Capture the cell that displays the provided text and extract its (X, Y) central coordinate. 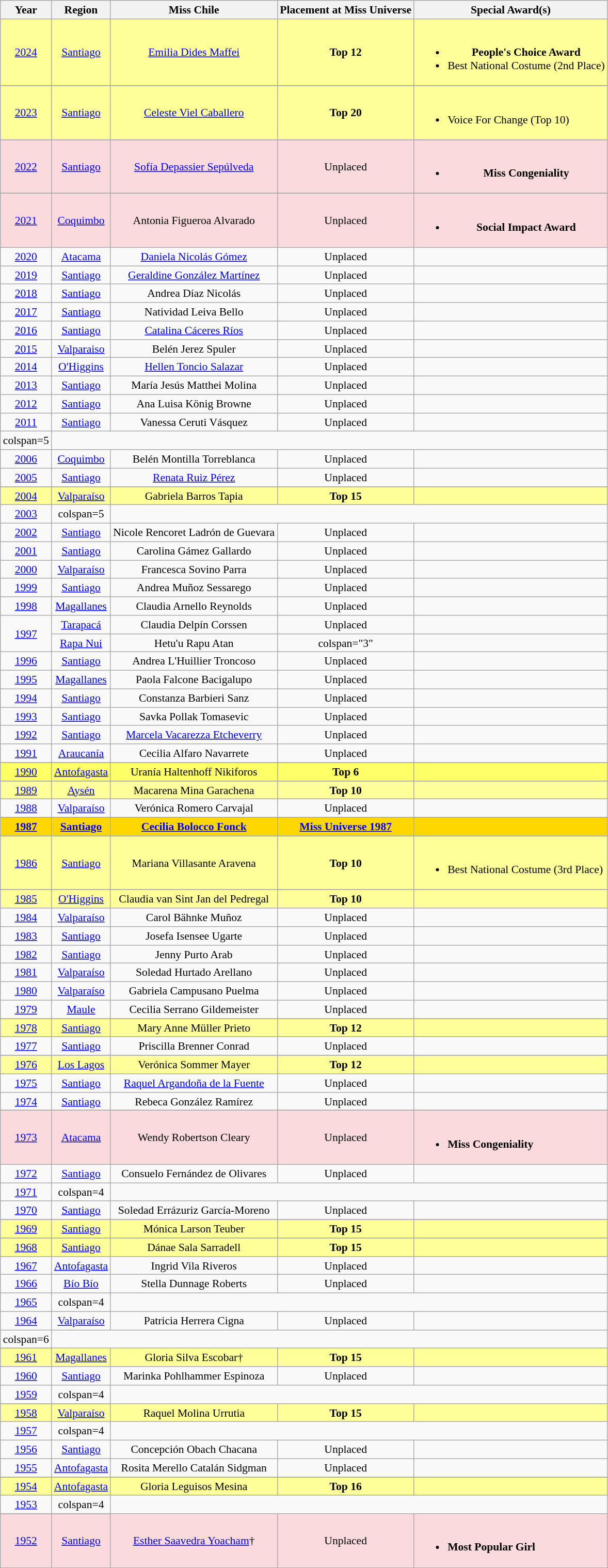
Marinka Pohlhammer Espinoza (194, 1376)
1956 (26, 1450)
colspan="3" (346, 643)
Valparaiso (81, 349)
1975 (26, 1083)
Hetu'u Rapu Atan (194, 643)
Uranía Haltenhoff Nikiforos (194, 772)
Rosita Merello Catalán Sidgman (194, 1468)
Raquel Argandoña de la Fuente (194, 1083)
colspan=6 (26, 1339)
2016 (26, 330)
Araucanía (81, 753)
Hellen Toncio Salazar (194, 367)
Raquel Molina Urrutia (194, 1413)
1979 (26, 1010)
Gabriela Barros Tapia (194, 496)
2001 (26, 551)
Constanza Barbieri Sanz (194, 698)
1955 (26, 1468)
1974 (26, 1102)
Mónica Larson Teuber (194, 1229)
Cecilia Serrano Gildemeister (194, 1010)
María Jesús Matthei Molina (194, 386)
Rebeca González Ramírez (194, 1102)
1960 (26, 1376)
2012 (26, 404)
Antonia Figueroa Alvarado (194, 220)
Josefa Isensee Ugarte (194, 936)
Belén Jerez Spuler (194, 349)
1994 (26, 698)
Cecilia Alfaro Navarrete (194, 753)
1970 (26, 1211)
1954 (26, 1486)
1969 (26, 1229)
1993 (26, 717)
2011 (26, 422)
1995 (26, 680)
Aysén (81, 790)
1997 (26, 634)
Concepción Obach Chacana (194, 1450)
Geraldine González Martínez (194, 275)
Patricia Herrera Cigna (194, 1321)
2002 (26, 533)
Consuelo Fernández de Olivares (194, 1174)
Andrea Díaz Nicolás (194, 294)
Placement at Miss Universe (346, 10)
1977 (26, 1047)
1987 (26, 827)
Wendy Robertson Cleary (194, 1137)
1965 (26, 1303)
2000 (26, 569)
Savka Pollak Tomasevic (194, 717)
Priscilla Brenner Conrad (194, 1047)
Ana Luisa König Browne (194, 404)
1958 (26, 1413)
Dánae Sala Sarradell (194, 1247)
2013 (26, 386)
Cecilia Bolocco Fonck (194, 827)
Celeste Viel Caballero (194, 113)
Claudia van Sint Jan del Pedregal (194, 899)
2019 (26, 275)
1990 (26, 772)
Sofía Depassier Sepúlveda (194, 167)
2024 (26, 53)
1976 (26, 1065)
1957 (26, 1431)
People's Choice AwardBest National Costume (2nd Place) (511, 53)
Claudia Arnello Reynolds (194, 606)
1973 (26, 1137)
Emilia Dides Maffei (194, 53)
2023 (26, 113)
Verónica Romero Carvajal (194, 809)
2020 (26, 257)
1999 (26, 588)
2005 (26, 478)
Nicole Rencoret Ladrón de Guevara (194, 533)
1952 (26, 1541)
1988 (26, 809)
Gloria Leguisos Mesina (194, 1486)
Los Lagos (81, 1065)
1996 (26, 661)
Jenny Purto Arab (194, 955)
1984 (26, 917)
1985 (26, 899)
Top 20 (346, 113)
2014 (26, 367)
Soledad Errázuriz García-Moreno (194, 1211)
Francesca Sovino Parra (194, 569)
Carolina Gámez Gallardo (194, 551)
2017 (26, 312)
1983 (26, 936)
1972 (26, 1174)
2018 (26, 294)
Natividad Leiva Bello (194, 312)
1981 (26, 973)
1998 (26, 606)
Paola Falcone Bacigalupo (194, 680)
Catalina Cáceres Ríos (194, 330)
Carol Bähnke Muñoz (194, 917)
Special Award(s) (511, 10)
1968 (26, 1247)
1961 (26, 1358)
Bío Bío (81, 1284)
2015 (26, 349)
1966 (26, 1284)
Macarena Mina Garachena (194, 790)
Mary Anne Müller Prieto (194, 1028)
Tarapacá (81, 625)
1982 (26, 955)
Year (26, 10)
1991 (26, 753)
Rapa Nui (81, 643)
Top 6 (346, 772)
1953 (26, 1505)
Belén Montilla Torreblanca (194, 459)
1992 (26, 735)
1989 (26, 790)
Miss Universe 1987 (346, 827)
Esther Saavedra Yoacham† (194, 1541)
1959 (26, 1395)
Claudia Delpín Corssen (194, 625)
Miss Chile (194, 10)
1980 (26, 991)
1978 (26, 1028)
Maule (81, 1010)
1986 (26, 863)
Renata Ruiz Pérez (194, 478)
Stella Dunnage Roberts (194, 1284)
1971 (26, 1192)
1967 (26, 1266)
Social Impact Award (511, 220)
2021 (26, 220)
2022 (26, 167)
Most Popular Girl (511, 1541)
Verónica Sommer Mayer (194, 1065)
Region (81, 10)
Voice For Change (Top 10) (511, 113)
Andrea Muñoz Sessarego (194, 588)
Gabriela Campusano Puelma (194, 991)
1964 (26, 1321)
Vanessa Ceruti Vásquez (194, 422)
Top 16 (346, 1486)
2004 (26, 496)
2003 (26, 514)
Best National Costume (3rd Place) (511, 863)
Daniela Nicolás Gómez (194, 257)
Soledad Hurtado Arellano (194, 973)
Gloria Silva Escobar† (194, 1358)
Ingrid Vila Riveros (194, 1266)
Marcela Vacarezza Etcheverry (194, 735)
Andrea L'Huillier Troncoso (194, 661)
2006 (26, 459)
Mariana Villasante Aravena (194, 863)
